Return the (x, y) coordinate for the center point of the cell that contains the specified text.  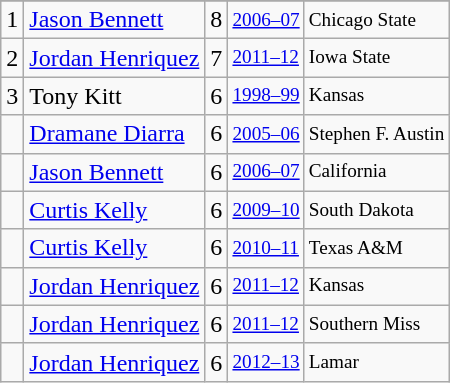
2010–11 (266, 248)
2012–13 (266, 362)
Lamar (376, 362)
2 (12, 58)
Chicago State (376, 20)
2009–10 (266, 210)
8 (216, 20)
South Dakota (376, 210)
Southern Miss (376, 324)
Stephen F. Austin (376, 134)
1998–99 (266, 96)
1 (12, 20)
Texas A&M (376, 248)
2005–06 (266, 134)
Iowa State (376, 58)
Tony Kitt (114, 96)
California (376, 172)
3 (12, 96)
Dramane Diarra (114, 134)
7 (216, 58)
